Identify which cell holds the provided text, then report its [X, Y] central coordinate. 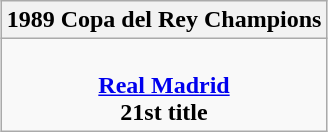
Real Madrid 21st title [164, 85]
1989 Copa del Rey Champions [164, 20]
